Return [x, y] of the center of cell containing provided text 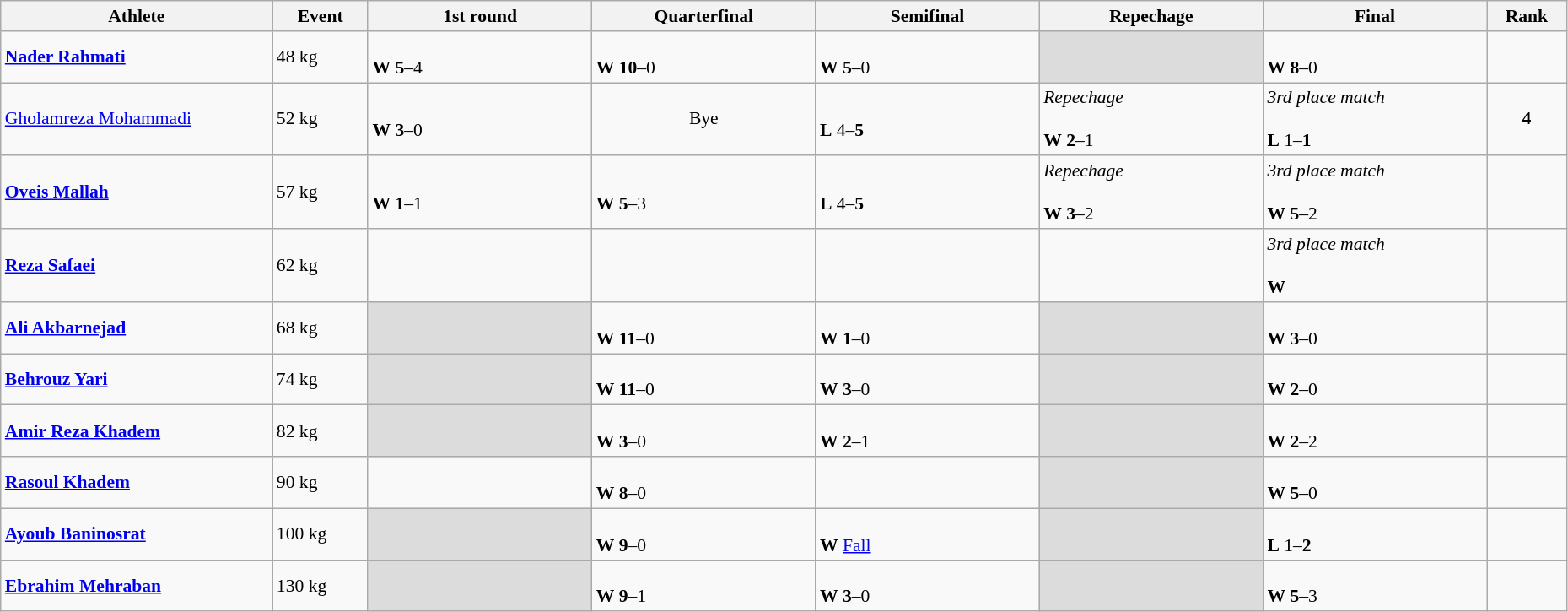
68 kg [321, 328]
100 kg [321, 533]
W 2–2 [1375, 431]
W 2–0 [1375, 380]
Repechage [1150, 16]
Behrouz Yari [137, 380]
3rd place matchW 5–2 [1375, 192]
62 kg [321, 265]
W 9–0 [703, 533]
4 [1527, 120]
48 kg [321, 57]
Semifinal [928, 16]
Final [1375, 16]
Ali Akbarnejad [137, 328]
W 10–0 [703, 57]
52 kg [321, 120]
Ayoub Baninosrat [137, 533]
82 kg [321, 431]
L 1–2 [1375, 533]
W Fall [928, 533]
Athlete [137, 16]
W 5–4 [479, 57]
Nader Rahmati [137, 57]
90 kg [321, 483]
Event [321, 16]
Gholamreza Mohammadi [137, 120]
RepechageW 3–2 [1150, 192]
Amir Reza Khadem [137, 431]
57 kg [321, 192]
Reza Safaei [137, 265]
W 1–1 [479, 192]
1st round [479, 16]
Rasoul Khadem [137, 483]
Oveis Mallah [137, 192]
W 2–1 [928, 431]
Rank [1527, 16]
3rd place matchW [1375, 265]
W 1–0 [928, 328]
Quarterfinal [703, 16]
Ebrahim Mehraban [137, 586]
130 kg [321, 586]
3rd place matchL 1–1 [1375, 120]
W 9–1 [703, 586]
74 kg [321, 380]
RepechageW 2–1 [1150, 120]
Bye [703, 120]
